Provide the (X, Y) coordinate of the cell's center where the given text is located.  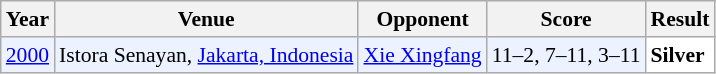
11–2, 7–11, 3–11 (566, 55)
Istora Senayan, Jakarta, Indonesia (206, 55)
Opponent (422, 19)
Xie Xingfang (422, 55)
Score (566, 19)
Venue (206, 19)
2000 (28, 55)
Result (680, 19)
Year (28, 19)
Silver (680, 55)
